Determine the [x, y] coordinate at the center of the cell enclosing the given text.  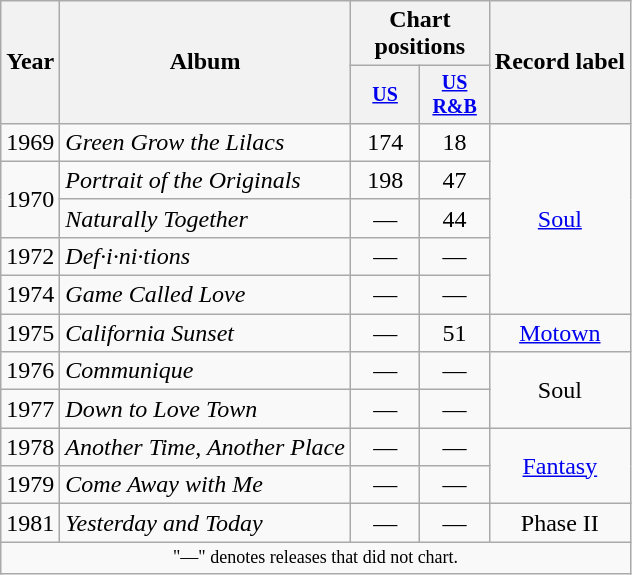
California Sunset [206, 333]
Motown [560, 333]
Album [206, 62]
18 [454, 142]
1976 [30, 371]
51 [454, 333]
Year [30, 62]
47 [454, 180]
Game Called Love [206, 295]
Def·i·ni·tions [206, 256]
1981 [30, 523]
174 [384, 142]
Down to Love Town [206, 409]
USR&B [454, 94]
Green Grow the Lilacs [206, 142]
Come Away with Me [206, 485]
Record label [560, 62]
198 [384, 180]
Communique [206, 371]
44 [454, 218]
Naturally Together [206, 218]
1978 [30, 447]
1977 [30, 409]
Phase II [560, 523]
US [384, 94]
Another Time, Another Place [206, 447]
1975 [30, 333]
Yesterday and Today [206, 523]
Portrait of the Originals [206, 180]
1970 [30, 199]
"—" denotes releases that did not chart. [316, 558]
1979 [30, 485]
1969 [30, 142]
Chart positions [420, 34]
1972 [30, 256]
1974 [30, 295]
Fantasy [560, 466]
